Output the [x, y] coordinate of the center of the cell containing the given text.  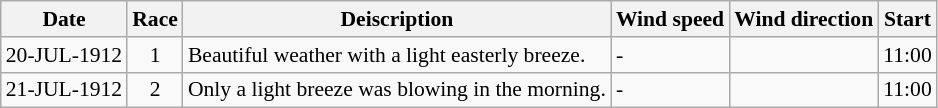
Wind direction [804, 19]
Start [907, 19]
Only a light breeze was blowing in the morning. [397, 90]
21-JUL-1912 [64, 90]
Wind speed [670, 19]
1 [155, 55]
Deiscription [397, 19]
2 [155, 90]
Date [64, 19]
20-JUL-1912 [64, 55]
Race [155, 19]
Beautiful weather with a light easterly breeze. [397, 55]
